Provide the [X, Y] coordinate of the cell's center where the given text is located.  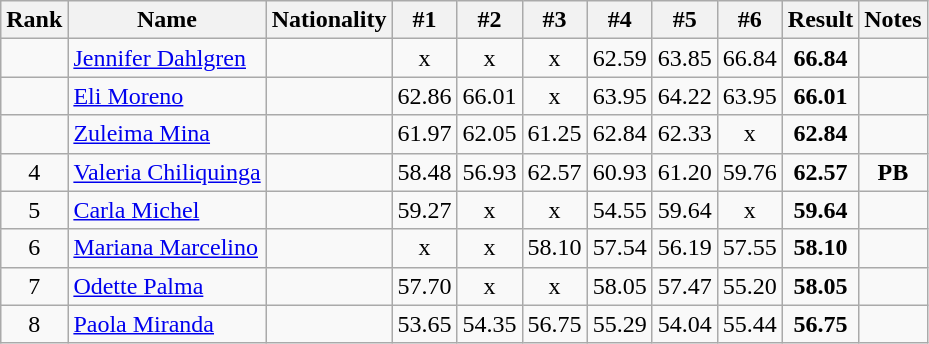
57.55 [750, 248]
#4 [620, 20]
62.59 [620, 58]
54.04 [684, 324]
4 [34, 172]
#6 [750, 20]
55.44 [750, 324]
Notes [893, 20]
64.22 [684, 96]
Nationality [329, 20]
Carla Michel [167, 210]
Jennifer Dahlgren [167, 58]
Zuleima Mina [167, 134]
57.70 [424, 286]
PB [893, 172]
Mariana Marcelino [167, 248]
59.27 [424, 210]
60.93 [620, 172]
62.86 [424, 96]
59.76 [750, 172]
Eli Moreno [167, 96]
8 [34, 324]
7 [34, 286]
#3 [554, 20]
62.33 [684, 134]
57.54 [620, 248]
Name [167, 20]
58.48 [424, 172]
57.47 [684, 286]
56.19 [684, 248]
Odette Palma [167, 286]
54.35 [490, 324]
53.65 [424, 324]
61.25 [554, 134]
Paola Miranda [167, 324]
#2 [490, 20]
56.93 [490, 172]
Result [820, 20]
63.85 [684, 58]
61.20 [684, 172]
62.05 [490, 134]
#1 [424, 20]
5 [34, 210]
#5 [684, 20]
54.55 [620, 210]
61.97 [424, 134]
Valeria Chiliquinga [167, 172]
55.29 [620, 324]
55.20 [750, 286]
Rank [34, 20]
6 [34, 248]
